Find where the given text appears and provide that cell's center as [x, y] coordinate. 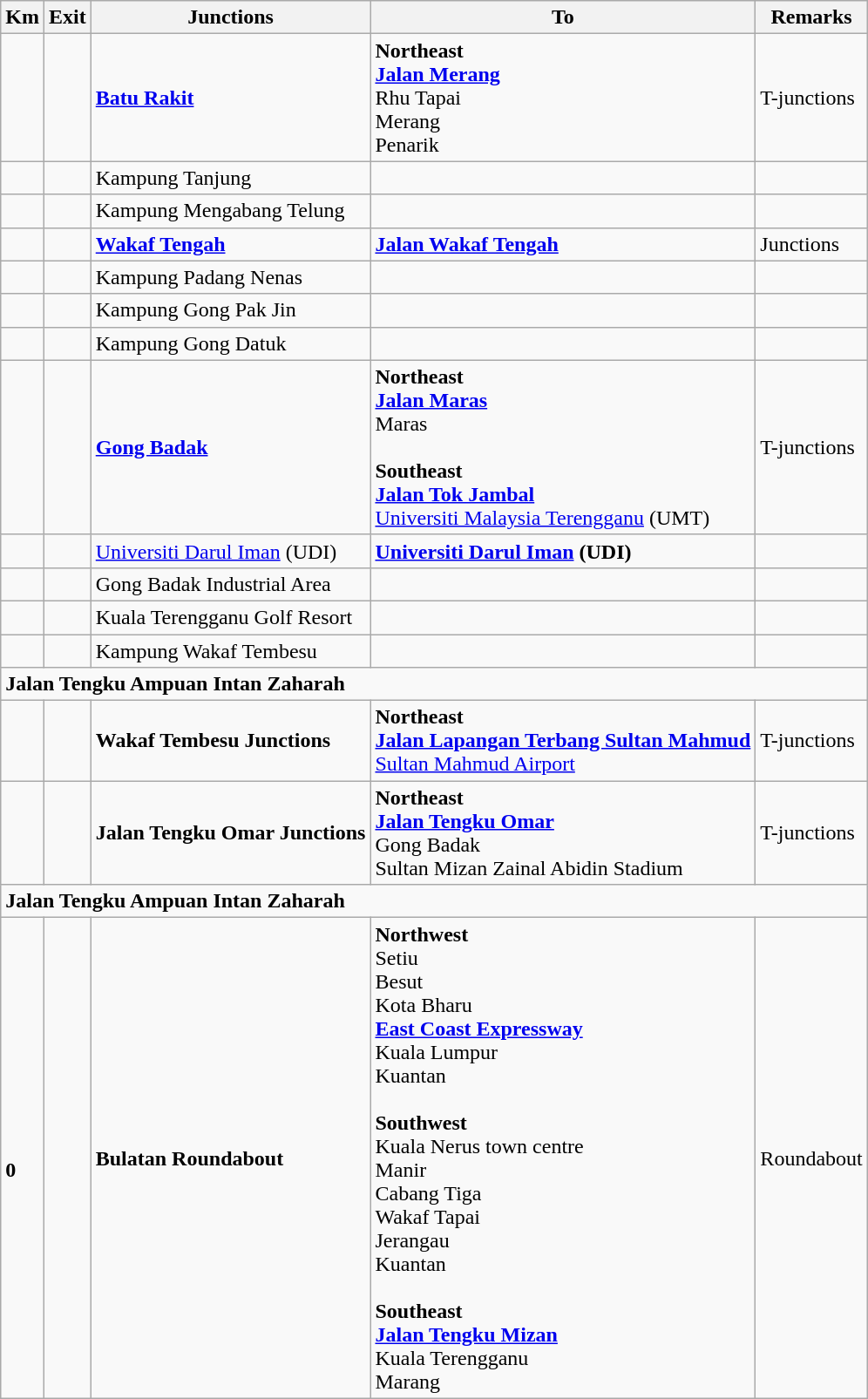
To [563, 17]
Batu Rakit [230, 98]
Kampung Mengabang Telung [230, 211]
Northeast Jalan Lapangan Terbang Sultan MahmudSultan Mahmud Airport [563, 741]
Gong Badak [230, 447]
Wakaf Tengah [230, 244]
Jalan Wakaf Tengah [563, 244]
Kampung Padang Nenas [230, 277]
Kampung Gong Pak Jin [230, 310]
Bulatan Roundabout [230, 1158]
Northeast Jalan MarasMarasSoutheast Jalan Tok JambalUniversiti Malaysia Terengganu (UMT) [563, 447]
Km [23, 17]
Kuala Terengganu Golf Resort [230, 617]
Wakaf Tembesu Junctions [230, 741]
Jalan Tengku Omar Junctions [230, 833]
Exit [67, 17]
Kampung Tanjung [230, 178]
Kampung Wakaf Tembesu [230, 651]
Roundabout [811, 1158]
Remarks [811, 17]
Gong Badak Industrial Area [230, 584]
Northeast Jalan Tengku OmarGong BadakSultan Mizan Zainal Abidin Stadium [563, 833]
Kampung Gong Datuk [230, 343]
Northeast Jalan MerangRhu TapaiMerangPenarik [563, 98]
0 [23, 1158]
